Output the (X, Y) coordinate of the center of the cell containing the given text.  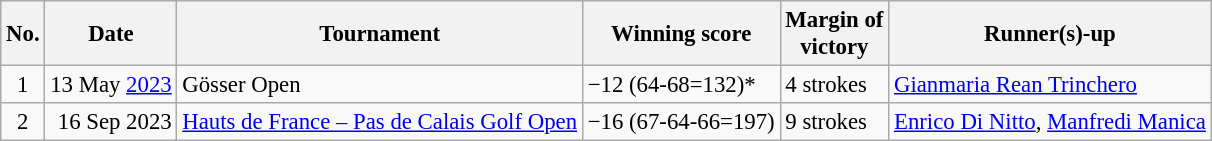
Margin ofvictory (834, 34)
13 May 2023 (111, 85)
Date (111, 34)
Enrico Di Nitto, Manfredi Manica (1050, 122)
−12 (64-68=132)* (681, 85)
Gösser Open (380, 85)
No. (23, 34)
Gianmaria Rean Trinchero (1050, 85)
1 (23, 85)
Winning score (681, 34)
−16 (67-64-66=197) (681, 122)
4 strokes (834, 85)
2 (23, 122)
Runner(s)-up (1050, 34)
Tournament (380, 34)
Hauts de France – Pas de Calais Golf Open (380, 122)
16 Sep 2023 (111, 122)
9 strokes (834, 122)
